Extract the [X, Y] coordinate from the center of the cell holding the provided text.  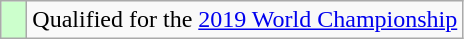
Qualified for the 2019 World Championship [245, 20]
